For the text-containing cell, return its midpoint in [x, y] coordinate format. 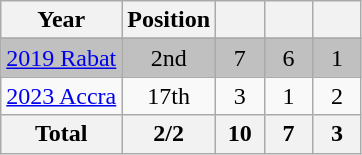
6 [288, 58]
2023 Accra [62, 96]
2nd [169, 58]
17th [169, 96]
2/2 [169, 134]
2 [338, 96]
10 [240, 134]
Total [62, 134]
Position [169, 20]
2019 Rabat [62, 58]
Year [62, 20]
